Detect which cell encompasses the target text, then output its [x, y] center coordinate. 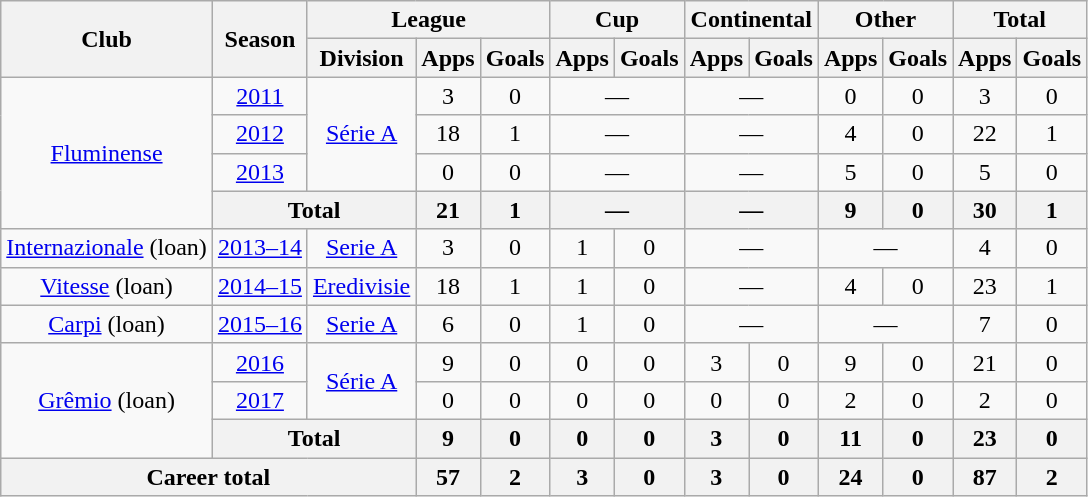
2013–14 [260, 248]
Carpi (loan) [107, 324]
Fluminense [107, 153]
7 [985, 324]
2014–15 [260, 286]
Continental [751, 20]
Vitesse (loan) [107, 286]
Cup [617, 20]
Division [361, 58]
Eredivisie [361, 286]
2012 [260, 134]
Grêmio (loan) [107, 400]
2015–16 [260, 324]
87 [985, 477]
2016 [260, 362]
2011 [260, 96]
2017 [260, 400]
Season [260, 39]
30 [985, 210]
Other [885, 20]
Club [107, 39]
11 [850, 438]
57 [448, 477]
Internazionale (loan) [107, 248]
League [428, 20]
6 [448, 324]
2013 [260, 172]
22 [985, 134]
24 [850, 477]
Career total [208, 477]
